Determine the [x, y] coordinate at the center of the cell enclosing the given text.  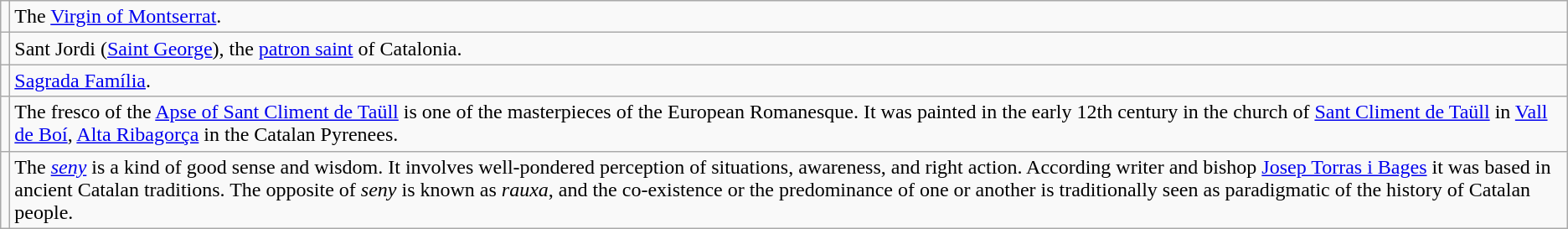
Sant Jordi (Saint George), the patron saint of Catalonia. [789, 49]
The Virgin of Montserrat. [789, 17]
Sagrada Família. [789, 81]
